Determine the (X, Y) coordinate at the center of the cell enclosing the given text.  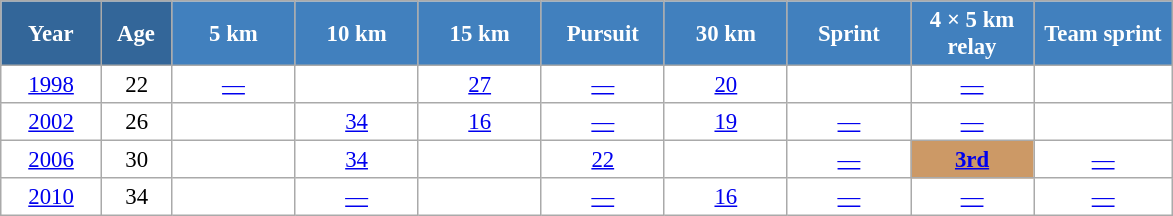
26 (136, 122)
Pursuit (602, 34)
2010 (52, 197)
Sprint (848, 34)
15 km (480, 34)
30 (136, 160)
3rd (972, 160)
20 (726, 85)
27 (480, 85)
2002 (52, 122)
19 (726, 122)
2006 (52, 160)
4 × 5 km relay (972, 34)
Year (52, 34)
30 km (726, 34)
10 km (356, 34)
1998 (52, 85)
Team sprint (1104, 34)
Age (136, 34)
5 km (234, 34)
